Capture the cell that displays the provided text and extract its (x, y) central coordinate. 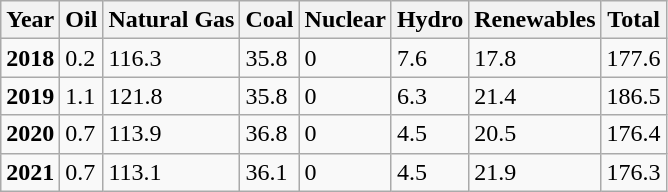
121.8 (172, 96)
7.6 (430, 58)
2021 (30, 172)
21.9 (535, 172)
0.2 (82, 58)
113.9 (172, 134)
186.5 (634, 96)
Natural Gas (172, 20)
20.5 (535, 134)
Nuclear (345, 20)
113.1 (172, 172)
2019 (30, 96)
116.3 (172, 58)
21.4 (535, 96)
2018 (30, 58)
Hydro (430, 20)
176.3 (634, 172)
Total (634, 20)
Year (30, 20)
2020 (30, 134)
177.6 (634, 58)
6.3 (430, 96)
36.8 (270, 134)
36.1 (270, 172)
Renewables (535, 20)
176.4 (634, 134)
Oil (82, 20)
Coal (270, 20)
17.8 (535, 58)
1.1 (82, 96)
